Capture the cell that displays the provided text and extract its (X, Y) central coordinate. 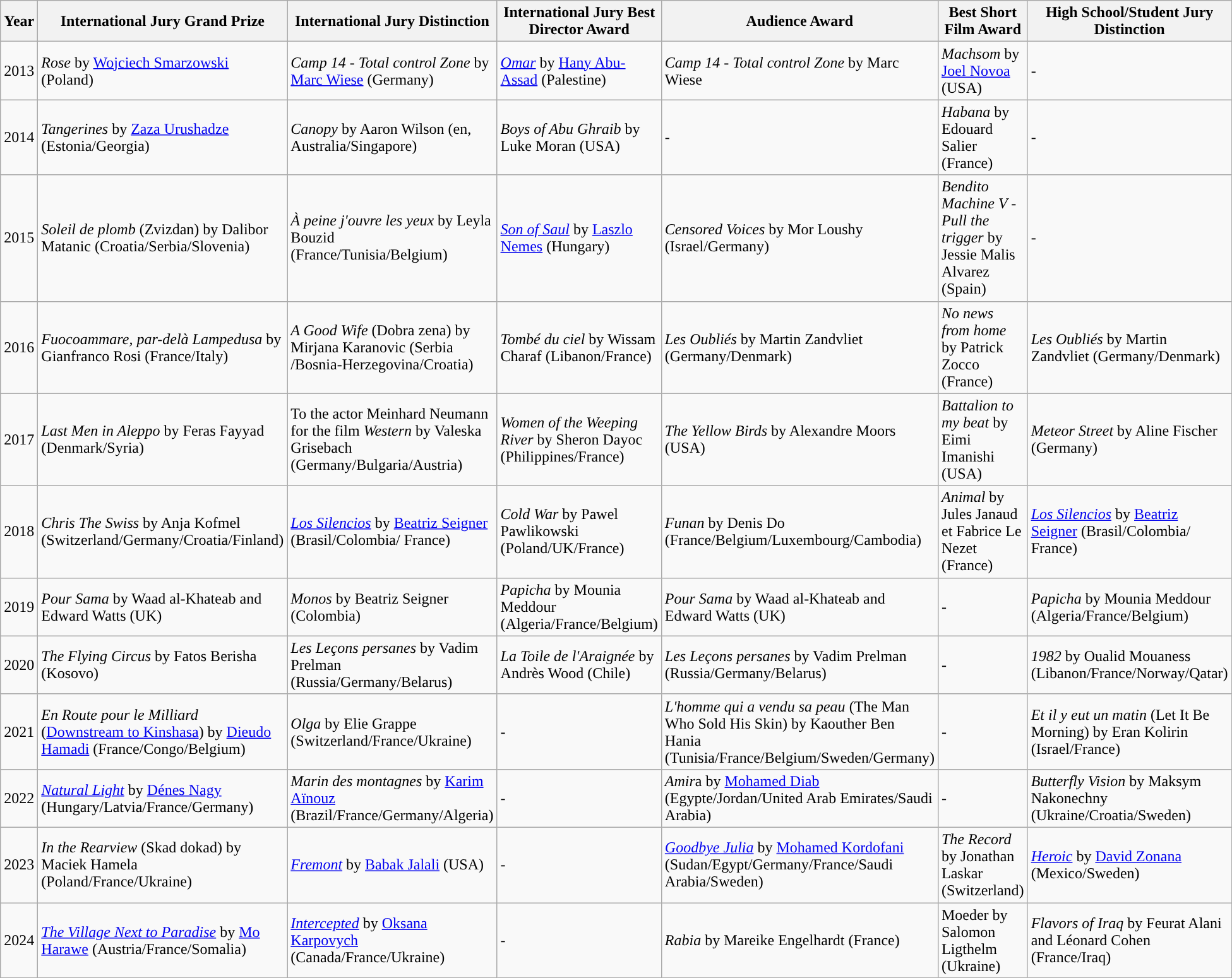
To the actor Meinhard Neumann for the film Western by Valeska Grisebach (Germany/Bulgaria/Austria) (392, 439)
International Jury Best Director Award (579, 21)
Cold War by Pawel Pawlikowski (Poland/UK/France) (579, 532)
Habana by Edouard Salier (France) (983, 138)
2017 (19, 439)
Funan by Denis Do (France/Belgium/Luxembourg/Cambodia) (799, 532)
Olga by Elie Grappe (Switzerland/France/Ukraine) (392, 731)
Monos by Beatriz Seigner (Colombia) (392, 607)
Audience Award (799, 21)
Flavors of Iraq by Feurat Alani and Léonard Cohen (France/Iraq) (1129, 941)
Fuocoammare, par-delà Lampedusa by Gianfranco Rosi (France/Italy) (163, 347)
Tangerines by Zaza Urushadze (Estonia/Georgia) (163, 138)
Moeder by Salomon Ligthelm (Ukraine) (983, 941)
1982 by Oualid Mouaness (Libanon/France/Norway/Qatar) (1129, 665)
Canopy by Aaron Wilson (en, Australia/Singapore) (392, 138)
Camp 14 - Total control Zone by Marc Wiese (Germany) (392, 71)
Best Short Film Award (983, 21)
Et il y eut un matin (Let It Be Morning) by Eran Kolirin (Israel/France) (1129, 731)
Camp 14 - Total control Zone by Marc Wiese (799, 71)
Rose by Wojciech Smarzowski (Poland) (163, 71)
L'homme qui a vendu sa peau (The Man Who Sold His Skin) by Kaouther Ben Hania (Tunisia/France/Belgium/Sweden/Germany) (799, 731)
A Good Wife (Dobra zena) by Mirjana Karanovic (Serbia /Bosnia-Herzegovina/Croatia) (392, 347)
Animal by Jules Janaud et Fabrice Le Nezet (France) (983, 532)
Soleil de plomb (Zvizdan) by Dalibor Matanic (Croatia/Serbia/Slovenia) (163, 238)
Heroic by David Zonana (Mexico/Sweden) (1129, 865)
Battalion to my beat by Eimi Imanishi (USA) (983, 439)
Goodbye Julia by Mohamed Kordofani (Sudan/Egypt/Germany/France/Saudi Arabia/Sweden) (799, 865)
The Village Next to Paradise by Mo Harawe (Austria/France/Somalia) (163, 941)
The Yellow Birds by Alexandre Moors (USA) (799, 439)
2023 (19, 865)
Machsom by Joel Novoa (USA) (983, 71)
2020 (19, 665)
2019 (19, 607)
The Record by Jonathan Laskar (Switzerland) (983, 865)
Censored Voices by Mor Loushy (Israel/Germany) (799, 238)
À peine j'ouvre les yeux by Leyla Bouzid (France/Tunisia/Belgium) (392, 238)
Son of Saul by Laszlo Nemes (Hungary) (579, 238)
En Route pour le Milliard (Downstream to Kinshasa) by Dieudo Hamadi (France/Congo/Belgium) (163, 731)
Women of the Weeping River by Sheron Dayoc (Philippines/France) (579, 439)
2022 (19, 798)
2018 (19, 532)
Last Men in Aleppo by Feras Fayyad (Denmark/Syria) (163, 439)
Amira by Mohamed Diab (Egypte/Jordan/United Arab Emirates/Saudi Arabia) (799, 798)
No news from home by Patrick Zocco (France) (983, 347)
2021 (19, 731)
Butterfly Vision by Maksym Nakonechny (Ukraine/Croatia/Sweden) (1129, 798)
Bendito Machine V - Pull the trigger by Jessie Malis Alvarez (Spain) (983, 238)
The Flying Circus by Fatos Berisha (Kosovo) (163, 665)
Tombé du ciel by Wissam Charaf (Libanon/France) (579, 347)
Year (19, 21)
2013 (19, 71)
Chris The Swiss by Anja Kofmel (Switzerland/Germany/Croatia/Finland) (163, 532)
2015 (19, 238)
2014 (19, 138)
Meteor Street by Aline Fischer (Germany) (1129, 439)
Natural Light by Dénes Nagy (Hungary/Latvia/France/Germany) (163, 798)
Marin des montagnes by Karim Aïnouz (Brazil/France/Germany/Algeria) (392, 798)
2016 (19, 347)
Omar by Hany Abu-Assad (Palestine) (579, 71)
La Toile de l'Araignée by Andrès Wood (Chile) (579, 665)
Fremont by Babak Jalali (USA) (392, 865)
Boys of Abu Ghraib by Luke Moran (USA) (579, 138)
High School/Student Jury Distinction (1129, 21)
International Jury Distinction (392, 21)
International Jury Grand Prize (163, 21)
Intercepted by Oksana Karpovych (Canada/France/Ukraine) (392, 941)
In the Rearview (Skad dokad) by Maciek Hamela (Poland/France/Ukraine) (163, 865)
Rabia by Mareike Engelhardt (France) (799, 941)
2024 (19, 941)
